Scan for the cell matching the given text and deliver its (x, y) coordinate at center. 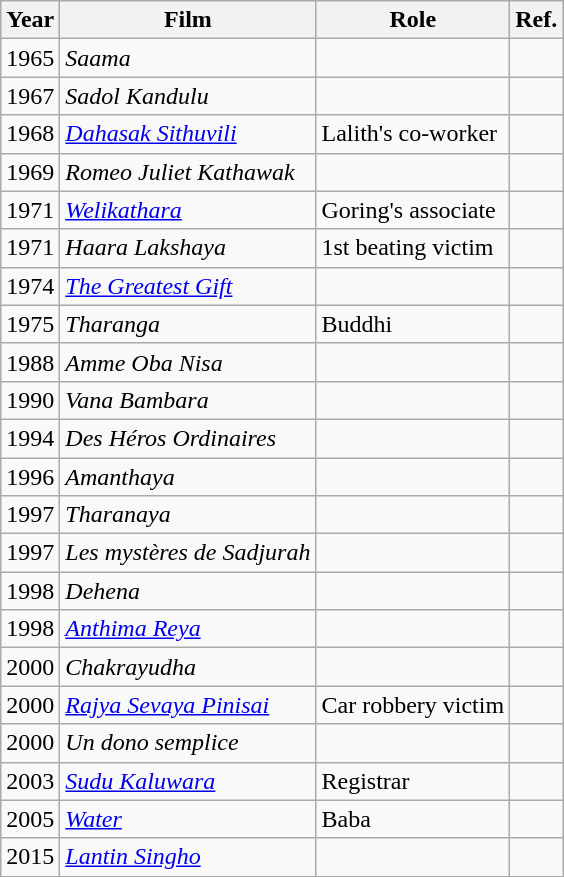
1965 (30, 58)
Tharanaya (188, 515)
Buddhi (413, 324)
Vana Bambara (188, 400)
Dehena (188, 591)
Les mystères de Sadjurah (188, 553)
Baba (413, 819)
Ref. (536, 20)
Haara Lakshaya (188, 248)
Tharanga (188, 324)
1994 (30, 438)
1968 (30, 134)
Amanthaya (188, 477)
1988 (30, 362)
Lantin Singho (188, 857)
The Greatest Gift (188, 286)
1990 (30, 400)
1st beating victim (413, 248)
Water (188, 819)
Sudu Kaluwara (188, 781)
1974 (30, 286)
2015 (30, 857)
Anthima Reya (188, 629)
Saama (188, 58)
Lalith's co-worker (413, 134)
1996 (30, 477)
Des Héros Ordinaires (188, 438)
1975 (30, 324)
Sadol Kandulu (188, 96)
Dahasak Sithuvili (188, 134)
Film (188, 20)
Amme Oba Nisa (188, 362)
Registrar (413, 781)
Un dono semplice (188, 743)
1967 (30, 96)
Chakrayudha (188, 667)
Role (413, 20)
2003 (30, 781)
Car robbery victim (413, 705)
Rajya Sevaya Pinisai (188, 705)
Romeo Juliet Kathawak (188, 172)
1969 (30, 172)
Goring's associate (413, 210)
Year (30, 20)
Welikathara (188, 210)
2005 (30, 819)
